Find where the given text appears and provide that cell's center as [x, y] coordinate. 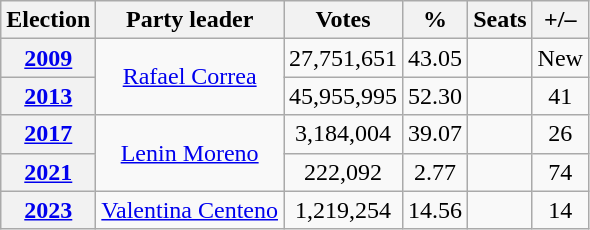
Party leader [190, 20]
1,219,254 [344, 210]
2023 [48, 210]
2009 [48, 58]
New [560, 58]
52.30 [436, 96]
2017 [48, 134]
% [436, 20]
Votes [344, 20]
Lenin Moreno [190, 153]
14.56 [436, 210]
+/– [560, 20]
3,184,004 [344, 134]
2013 [48, 96]
Seats [500, 20]
74 [560, 172]
45,955,995 [344, 96]
Valentina Centeno [190, 210]
Rafael Correa [190, 77]
14 [560, 210]
39.07 [436, 134]
27,751,651 [344, 58]
222,092 [344, 172]
2.77 [436, 172]
41 [560, 96]
43.05 [436, 58]
Election [48, 20]
2021 [48, 172]
26 [560, 134]
